Provide the [X, Y] coordinate of the cell's center where the given text is located.  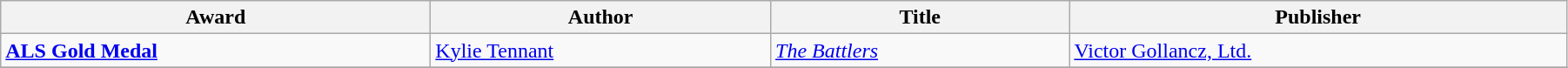
Author [600, 17]
Title [921, 17]
ALS Gold Medal [216, 51]
Kylie Tennant [600, 51]
Publisher [1318, 17]
The Battlers [921, 51]
Victor Gollancz, Ltd. [1318, 51]
Award [216, 17]
